Scan for the cell matching the given text and deliver its (x, y) coordinate at center. 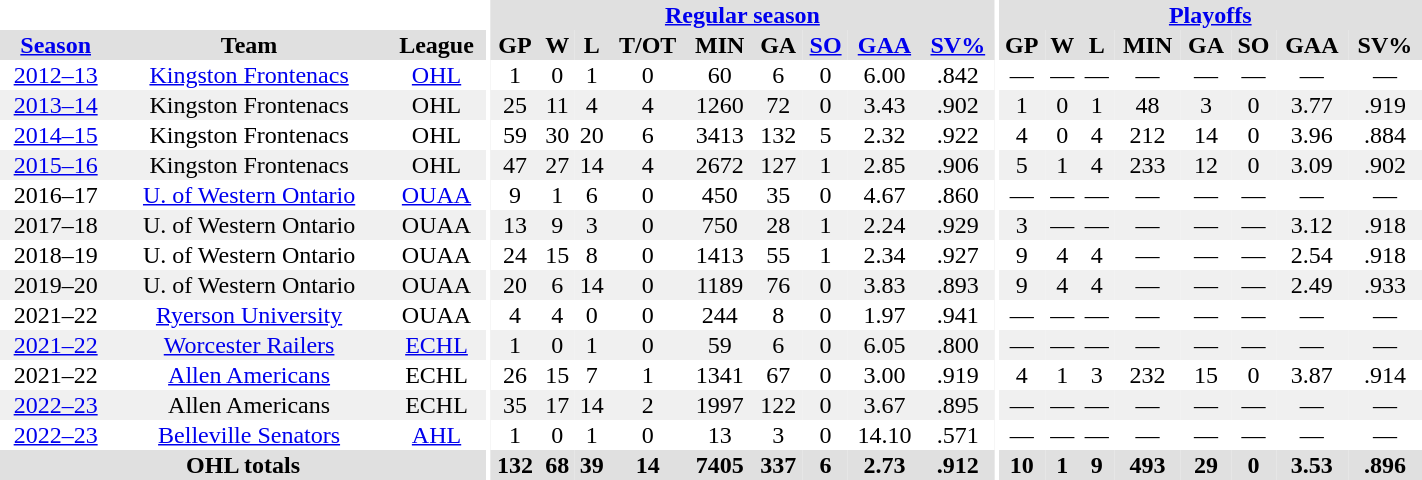
1.97 (884, 315)
68 (558, 465)
AHL (436, 435)
1341 (720, 375)
14.10 (884, 435)
27 (558, 165)
OHL totals (243, 465)
2672 (720, 165)
11 (558, 105)
2.34 (884, 255)
750 (720, 225)
.571 (958, 435)
17 (558, 405)
1997 (720, 405)
7405 (720, 465)
3.87 (1312, 375)
.941 (958, 315)
67 (778, 375)
127 (778, 165)
2017–18 (56, 225)
39 (592, 465)
3.00 (884, 375)
2013–14 (56, 105)
60 (720, 75)
.800 (958, 345)
232 (1148, 375)
2.73 (884, 465)
Ryerson University (248, 315)
.906 (958, 165)
2015–16 (56, 165)
.896 (1385, 465)
.922 (958, 135)
4.67 (884, 195)
.895 (958, 405)
2012–13 (56, 75)
48 (1148, 105)
3.53 (1312, 465)
7 (592, 375)
3.96 (1312, 135)
Worcester Railers (248, 345)
Playoffs (1210, 15)
25 (515, 105)
.860 (958, 195)
.884 (1385, 135)
2016–17 (56, 195)
3.12 (1312, 225)
10 (1022, 465)
3.77 (1312, 105)
2.54 (1312, 255)
337 (778, 465)
29 (1206, 465)
3413 (720, 135)
6.00 (884, 75)
2019–20 (56, 285)
3.09 (1312, 165)
24 (515, 255)
6.05 (884, 345)
1413 (720, 255)
.893 (958, 285)
.914 (1385, 375)
244 (720, 315)
28 (778, 225)
Season (56, 45)
3.83 (884, 285)
12 (1206, 165)
1189 (720, 285)
.927 (958, 255)
233 (1148, 165)
2 (648, 405)
.929 (958, 225)
26 (515, 375)
2014–15 (56, 135)
Team (248, 45)
450 (720, 195)
2.49 (1312, 285)
76 (778, 285)
47 (515, 165)
72 (778, 105)
2018–19 (56, 255)
2.32 (884, 135)
2.85 (884, 165)
30 (558, 135)
3.43 (884, 105)
493 (1148, 465)
1260 (720, 105)
Regular season (742, 15)
3.67 (884, 405)
.842 (958, 75)
.933 (1385, 285)
League (436, 45)
T/OT (648, 45)
.912 (958, 465)
122 (778, 405)
2.24 (884, 225)
55 (778, 255)
Belleville Senators (248, 435)
212 (1148, 135)
